Capture the cell that displays the provided text and extract its (x, y) central coordinate. 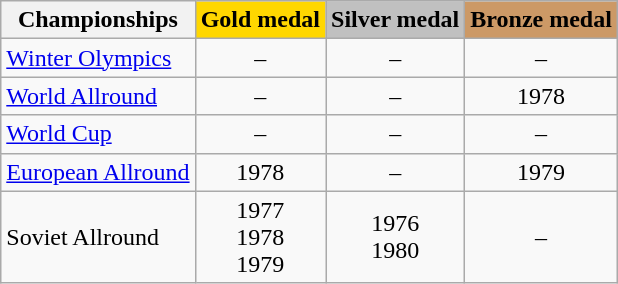
1979 (542, 172)
World Allround (98, 96)
World Cup (98, 134)
Championships (98, 20)
1976 1980 (396, 237)
Silver medal (396, 20)
European Allround (98, 172)
Gold medal (260, 20)
Bronze medal (542, 20)
Soviet Allround (98, 237)
1977 1978 1979 (260, 237)
Winter Olympics (98, 58)
